For the text-containing cell, return its midpoint in (X, Y) coordinate format. 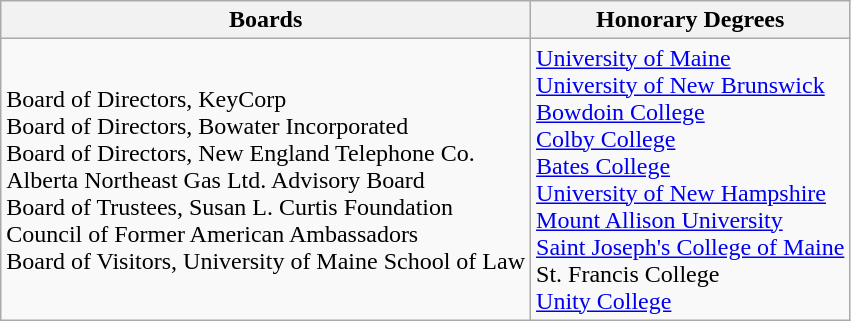
Honorary Degrees (690, 20)
Boards (266, 20)
